Scan for the cell matching the given text and deliver its (x, y) coordinate at center. 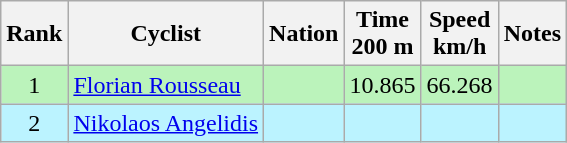
Rank (34, 34)
66.268 (460, 85)
2 (34, 123)
1 (34, 85)
Speedkm/h (460, 34)
10.865 (382, 85)
Florian Rousseau (166, 85)
Nation (304, 34)
Nikolaos Angelidis (166, 123)
Time200 m (382, 34)
Cyclist (166, 34)
Notes (532, 34)
